Capture the cell that displays the provided text and extract its (x, y) central coordinate. 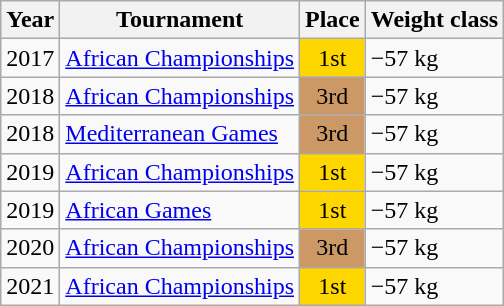
2017 (30, 58)
Weight class (434, 20)
Place (333, 20)
African Games (180, 210)
2021 (30, 286)
2020 (30, 248)
Tournament (180, 20)
Year (30, 20)
Mediterranean Games (180, 134)
